Return the (x, y) coordinate for the center point of the cell that contains the specified text.  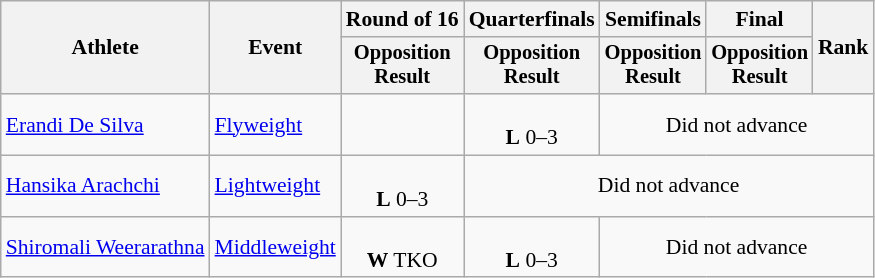
Flyweight (276, 124)
Shiromali Weerarathna (106, 248)
Round of 16 (402, 19)
Hansika Arachchi (106, 186)
Final (760, 19)
Event (276, 48)
Quarterfinals (532, 19)
Athlete (106, 48)
Lightweight (276, 186)
Rank (844, 48)
W TKO (402, 248)
Middleweight (276, 248)
Semifinals (654, 19)
Erandi De Silva (106, 124)
